Determine the (x, y) coordinate at the center of the cell enclosing the given text.  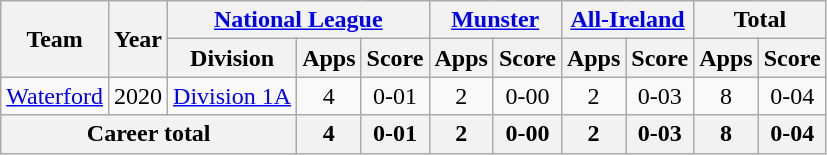
National League (298, 20)
Munster (495, 20)
Waterford (55, 96)
Year (138, 39)
All-Ireland (627, 20)
Career total (149, 134)
Team (55, 39)
Division 1A (232, 96)
Total (760, 20)
2020 (138, 96)
Division (232, 58)
